Locate the cell with the specified text and output its [x, y] center coordinate. 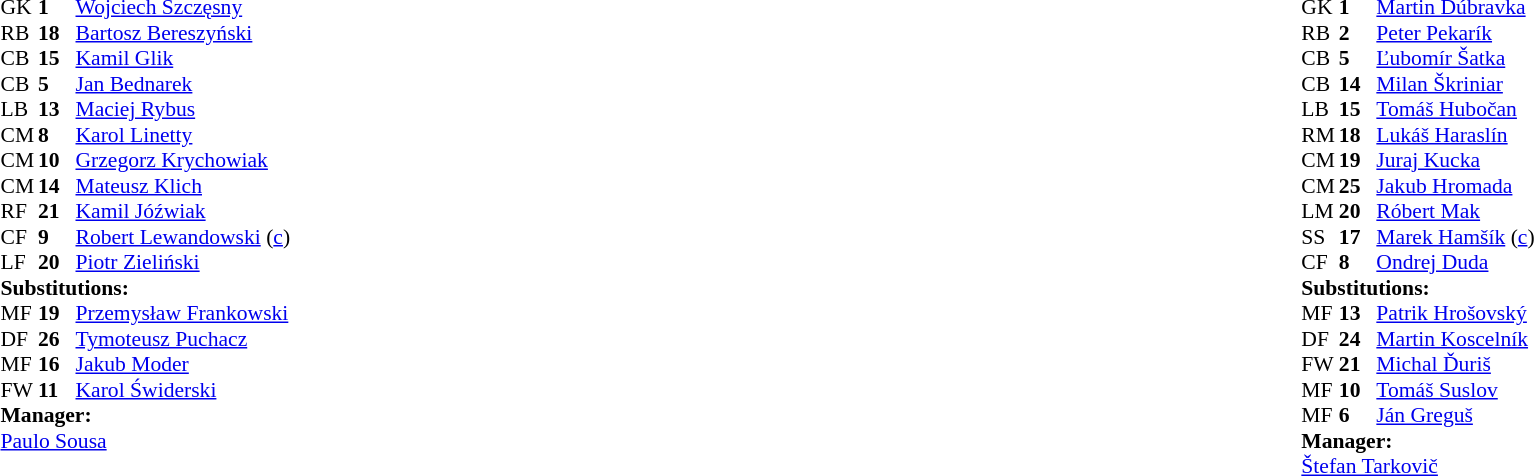
Przemysław Frankowski [184, 313]
Tomáš Suslov [1455, 390]
Tomáš Hubočan [1455, 109]
Karol Linetty [184, 135]
16 [57, 365]
Milan Škriniar [1455, 84]
Tymoteusz Puchacz [184, 339]
Ľubomír Šatka [1455, 59]
Róbert Mak [1455, 211]
Piotr Zieliński [184, 263]
Maciej Rybus [184, 109]
11 [57, 390]
Ján Greguš [1455, 415]
LM [1320, 211]
Jakub Moder [184, 365]
25 [1358, 186]
Karol Świderski [184, 390]
17 [1358, 237]
Kamil Glik [184, 59]
Peter Pekarík [1455, 33]
24 [1358, 339]
SS [1320, 237]
Jakub Hromada [1455, 186]
Mateusz Klich [184, 186]
Juraj Kucka [1455, 161]
Ondrej Duda [1455, 263]
Lukáš Haraslín [1455, 135]
Michal Ďuriš [1455, 365]
RM [1320, 135]
Grzegorz Krychowiak [184, 161]
2 [1358, 33]
RF [19, 211]
9 [57, 237]
LF [19, 263]
Marek Hamšík (c) [1455, 237]
Paulo Sousa [145, 441]
Robert Lewandowski (c) [184, 237]
26 [57, 339]
Kamil Jóźwiak [184, 211]
Jan Bednarek [184, 84]
Bartosz Bereszyński [184, 33]
Patrik Hrošovský [1455, 313]
Martin Koscelník [1455, 339]
6 [1358, 415]
